Capture the cell that displays the provided text and extract its [x, y] central coordinate. 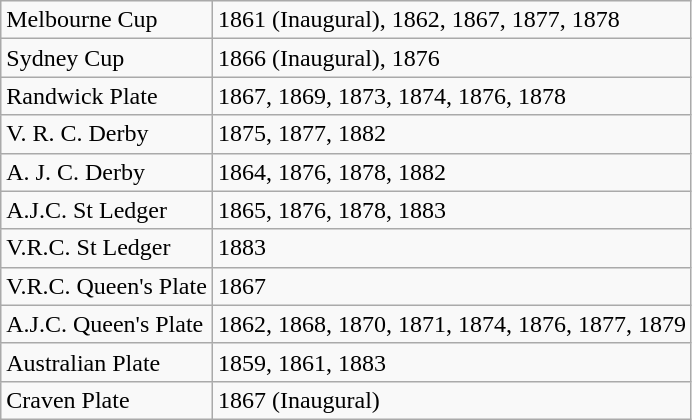
V. R. C. Derby [107, 134]
1867 [452, 286]
1865, 1876, 1878, 1883 [452, 210]
1861 (Inaugural), 1862, 1867, 1877, 1878 [452, 20]
1859, 1861, 1883 [452, 362]
V.R.C. Queen's Plate [107, 286]
1875, 1877, 1882 [452, 134]
Randwick Plate [107, 96]
1866 (Inaugural), 1876 [452, 58]
Melbourne Cup [107, 20]
1867, 1869, 1873, 1874, 1876, 1878 [452, 96]
1864, 1876, 1878, 1882 [452, 172]
Sydney Cup [107, 58]
Australian Plate [107, 362]
1867 (Inaugural) [452, 400]
V.R.C. St Ledger [107, 248]
1883 [452, 248]
A. J. C. Derby [107, 172]
1862, 1868, 1870, 1871, 1874, 1876, 1877, 1879 [452, 324]
A.J.C. Queen's Plate [107, 324]
Craven Plate [107, 400]
A.J.C. St Ledger [107, 210]
